From the cell containing the given text, extract its center point as (X, Y) coordinate. 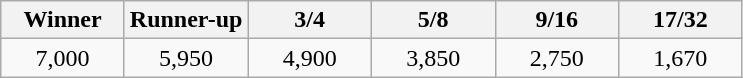
7,000 (63, 58)
Winner (63, 20)
1,670 (681, 58)
2,750 (557, 58)
5/8 (433, 20)
3/4 (310, 20)
Runner-up (186, 20)
9/16 (557, 20)
3,850 (433, 58)
4,900 (310, 58)
5,950 (186, 58)
17/32 (681, 20)
